Provide the [x, y] coordinate of the cell's center where the given text is located.  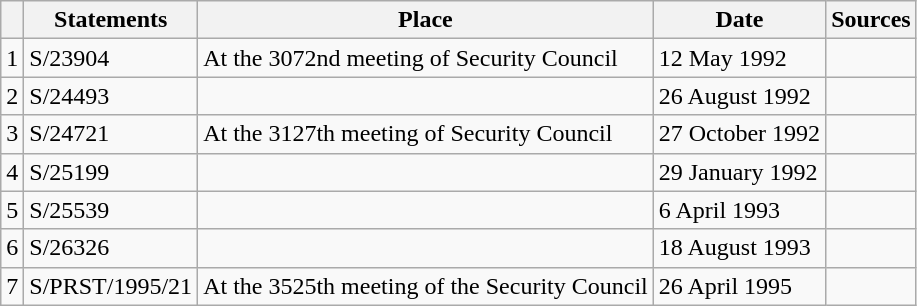
S/PRST/1995/21 [111, 286]
Date [739, 20]
27 October 1992 [739, 134]
26 August 1992 [739, 96]
26 April 1995 [739, 286]
S/25199 [111, 172]
4 [12, 172]
S/24721 [111, 134]
Place [426, 20]
12 May 1992 [739, 58]
29 January 1992 [739, 172]
1 [12, 58]
S/25539 [111, 210]
S/24493 [111, 96]
At the 3127th meeting of Security Council [426, 134]
6 April 1993 [739, 210]
At the 3525th meeting of the Security Council [426, 286]
Statements [111, 20]
At the 3072nd meeting of Security Council [426, 58]
S/23904 [111, 58]
18 August 1993 [739, 248]
2 [12, 96]
Sources [872, 20]
3 [12, 134]
7 [12, 286]
6 [12, 248]
5 [12, 210]
S/26326 [111, 248]
